Capture the cell that displays the provided text and extract its (x, y) central coordinate. 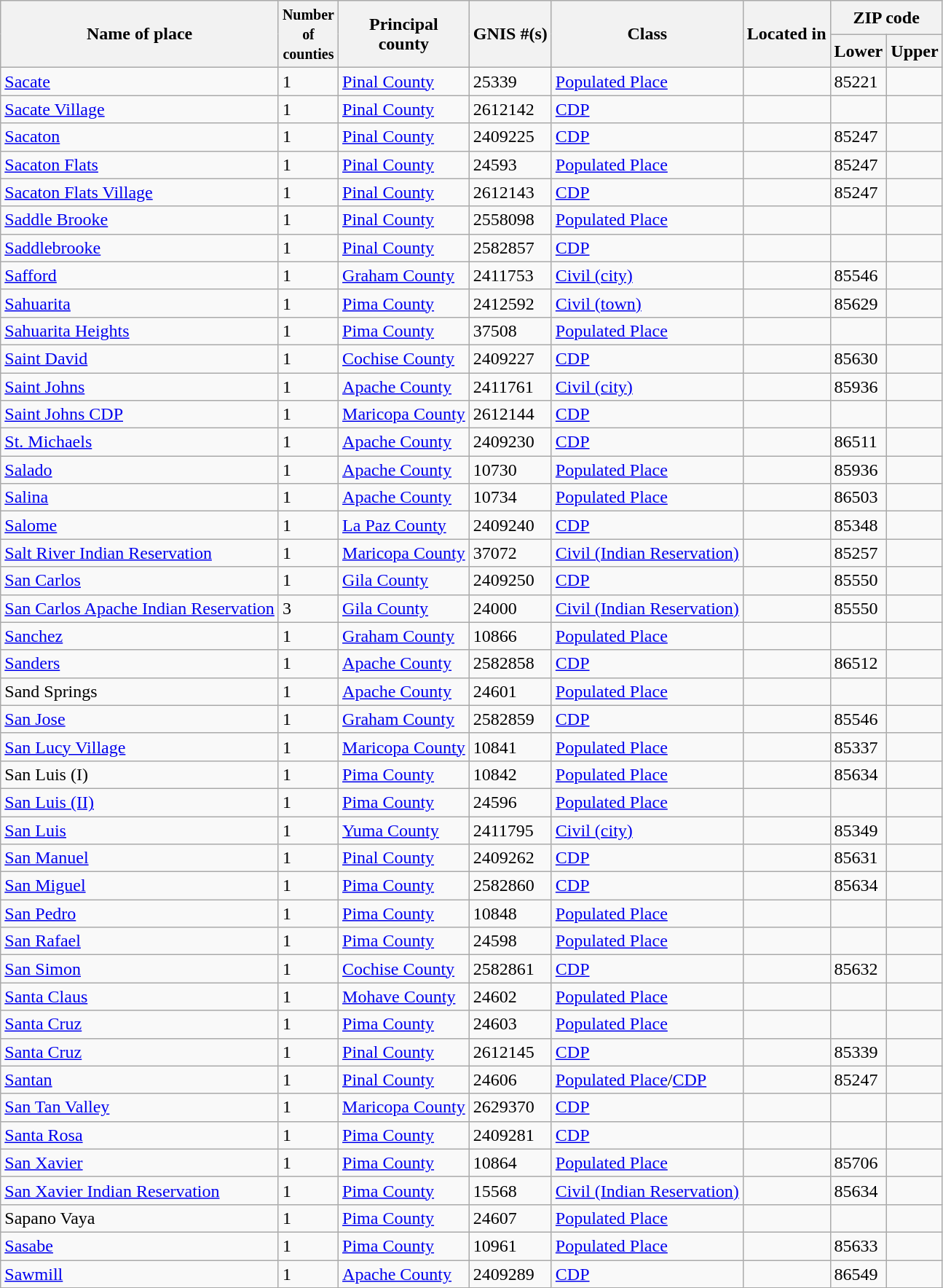
86511 (859, 442)
2411753 (510, 275)
St. Michaels (140, 442)
24598 (510, 941)
10866 (510, 636)
24603 (510, 1024)
San Lucy Village (140, 747)
San Simon (140, 969)
85337 (859, 747)
San Luis (I) (140, 774)
85339 (859, 1052)
2558098 (510, 220)
Saint Johns (140, 387)
85706 (859, 1163)
86549 (859, 1274)
2612143 (510, 192)
Santa Claus (140, 997)
3 (308, 608)
San Pedro (140, 914)
2409227 (510, 358)
Upper (915, 51)
Yuma County (404, 830)
10848 (510, 914)
Saint Johns CDP (140, 415)
Sawmill (140, 1274)
Number ofcounties (308, 34)
2412592 (510, 303)
Salome (140, 525)
San Manuel (140, 858)
San Xavier (140, 1163)
85629 (859, 303)
85630 (859, 358)
2612145 (510, 1052)
San Tan Valley (140, 1107)
Principal county (404, 34)
Sacate Village (140, 109)
2582861 (510, 969)
10961 (510, 1246)
Sanders (140, 664)
85633 (859, 1246)
10841 (510, 747)
Located in (786, 34)
37072 (510, 553)
Sanchez (140, 636)
Populated Place/CDP (647, 1080)
Sasabe (140, 1246)
Salt River Indian Reservation (140, 553)
Safford (140, 275)
GNIS #(s) (510, 34)
85257 (859, 553)
Lower (859, 51)
2411795 (510, 830)
10842 (510, 774)
2582858 (510, 664)
37508 (510, 331)
San Carlos Apache Indian Reservation (140, 608)
Sacaton Flats Village (140, 192)
San Rafael (140, 941)
Salina (140, 498)
25339 (510, 82)
Santan (140, 1080)
86503 (859, 498)
Sacate (140, 82)
Civil (town) (647, 303)
2582860 (510, 886)
2582859 (510, 719)
Class (647, 34)
2411761 (510, 387)
2612142 (510, 109)
24601 (510, 691)
24602 (510, 997)
85632 (859, 969)
24596 (510, 802)
24607 (510, 1218)
Sacaton (140, 137)
10730 (510, 470)
10864 (510, 1163)
2409230 (510, 442)
2582857 (510, 248)
10734 (510, 498)
2612144 (510, 415)
86512 (859, 664)
San Jose (140, 719)
Sapano Vaya (140, 1218)
San Luis (140, 830)
85349 (859, 830)
2409281 (510, 1135)
Name of place (140, 34)
La Paz County (404, 525)
San Carlos (140, 581)
Santa Rosa (140, 1135)
85348 (859, 525)
2409289 (510, 1274)
2409240 (510, 525)
Sahuarita Heights (140, 331)
San Luis (II) (140, 802)
2629370 (510, 1107)
15568 (510, 1190)
24593 (510, 165)
Mohave County (404, 997)
Salado (140, 470)
Saddlebrooke (140, 248)
2409250 (510, 581)
San Xavier Indian Reservation (140, 1190)
85221 (859, 82)
ZIP code (886, 17)
Sand Springs (140, 691)
Sacaton Flats (140, 165)
Sahuarita (140, 303)
2409262 (510, 858)
24606 (510, 1080)
Saddle Brooke (140, 220)
85631 (859, 858)
Saint David (140, 358)
2409225 (510, 137)
San Miguel (140, 886)
24000 (510, 608)
